Locate the cell with the specified text and output its [x, y] center coordinate. 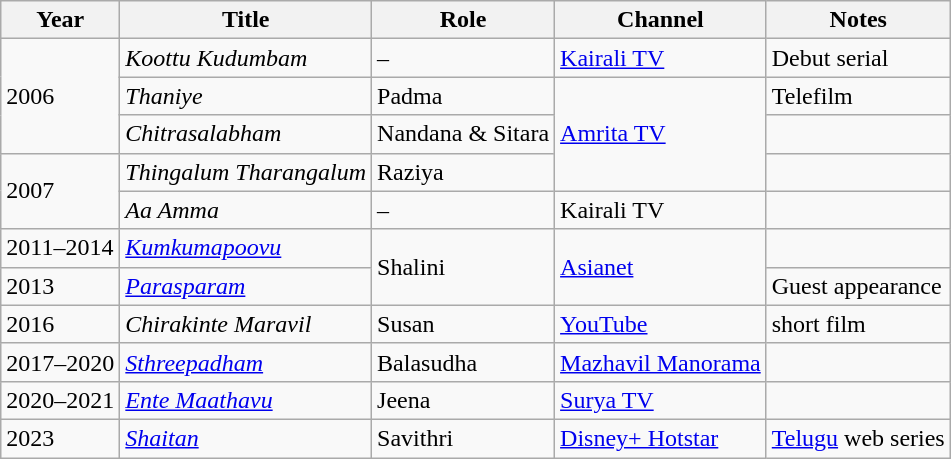
Thaniye [246, 96]
Guest appearance [858, 286]
Chirakinte Maravil [246, 324]
Koottu Kudumbam [246, 58]
Title [246, 20]
Role [464, 20]
short film [858, 324]
Asianet [661, 267]
2017–2020 [60, 362]
2020–2021 [60, 400]
2006 [60, 96]
Channel [661, 20]
Telefilm [858, 96]
Surya TV [661, 400]
2011–2014 [60, 248]
Padma [464, 96]
Disney+ Hotstar [661, 438]
Aa Amma [246, 210]
Chitrasalabham [246, 134]
Thingalum Tharangalum [246, 172]
2007 [60, 191]
Parasparam [246, 286]
Jeena [464, 400]
Notes [858, 20]
2016 [60, 324]
Susan [464, 324]
2023 [60, 438]
Nandana & Sitara [464, 134]
Amrita TV [661, 134]
Balasudha [464, 362]
Savithri [464, 438]
Ente Maathavu [246, 400]
Telugu web series [858, 438]
Kumkumapoovu [246, 248]
Raziya [464, 172]
Shaitan [246, 438]
Shalini [464, 267]
Sthreepadham [246, 362]
Mazhavil Manorama [661, 362]
Year [60, 20]
Debut serial [858, 58]
YouTube [661, 324]
2013 [60, 286]
